Find where the given text appears and provide that cell's center as (X, Y) coordinate. 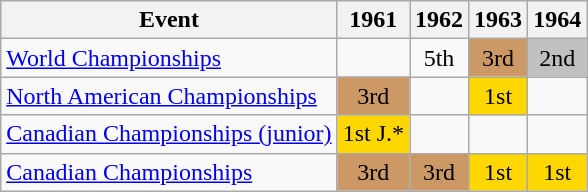
1964 (558, 20)
Canadian Championships (junior) (169, 134)
1963 (498, 20)
1962 (440, 20)
1st J.* (373, 134)
North American Championships (169, 96)
2nd (558, 58)
5th (440, 58)
Canadian Championships (169, 172)
1961 (373, 20)
World Championships (169, 58)
Event (169, 20)
